Provide the [X, Y] coordinate of the cell's center where the given text is located.  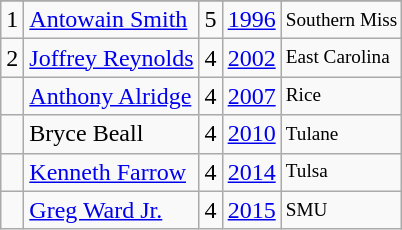
5 [210, 20]
2007 [252, 96]
Southern Miss [342, 20]
Anthony Alridge [112, 96]
Joffrey Reynolds [112, 58]
Antowain Smith [112, 20]
2010 [252, 134]
East Carolina [342, 58]
2014 [252, 172]
Tulsa [342, 172]
Greg Ward Jr. [112, 210]
2015 [252, 210]
1 [12, 20]
1996 [252, 20]
Bryce Beall [112, 134]
Kenneth Farrow [112, 172]
2 [12, 58]
Tulane [342, 134]
2002 [252, 58]
Rice [342, 96]
SMU [342, 210]
